Determine the (X, Y) coordinate at the center of the cell enclosing the given text.  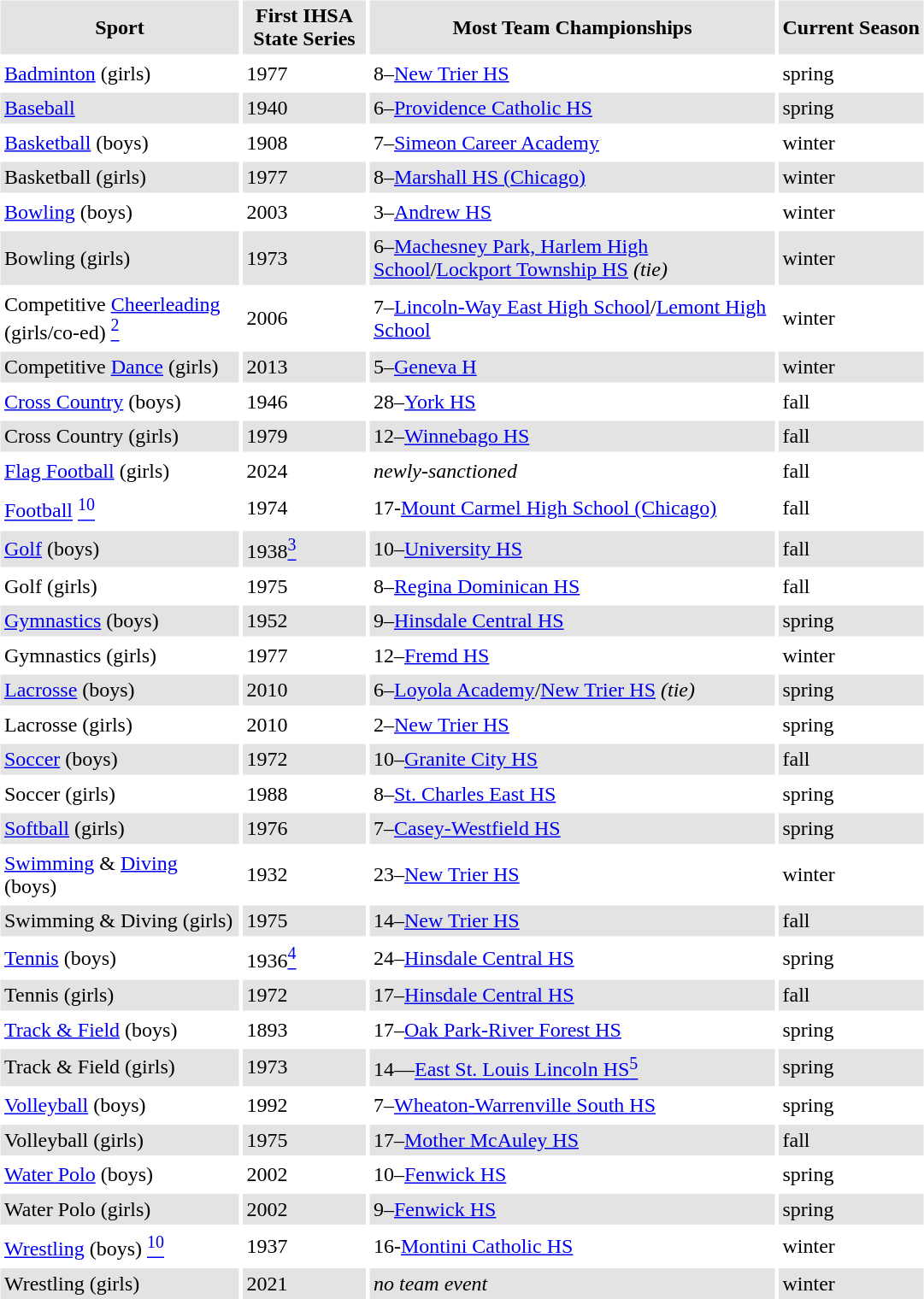
Lacrosse (girls) (120, 725)
Water Polo (boys) (120, 1174)
Cross Country (boys) (120, 402)
Golf (girls) (120, 586)
1908 (304, 143)
6–Loyola Academy/New Trier HS (tie) (572, 690)
Wrestling (girls) (120, 1284)
17-Mount Carmel High School (Chicago) (572, 508)
8–Regina Dominican HS (572, 586)
Water Polo (girls) (120, 1208)
Sport (120, 27)
9–Fenwick HS (572, 1208)
8–Marshall HS (Chicago) (572, 178)
1979 (304, 437)
23–New Trier HS (572, 875)
Track & Field (girls) (120, 1067)
19383 (304, 549)
6–Providence Catholic HS (572, 108)
12–Fremd HS (572, 655)
1992 (304, 1105)
7–Lincoln-Way East High School/Lemont High School (572, 318)
7–Casey-Westfield HS (572, 828)
Soccer (boys) (120, 759)
Track & Field (boys) (120, 1030)
Wrestling (boys) 10 (120, 1246)
Tennis (boys) (120, 958)
Competitive Dance (girls) (120, 367)
17–Mother McAuley HS (572, 1139)
1940 (304, 108)
Current Season (851, 27)
no team event (572, 1284)
10–Fenwick HS (572, 1174)
Golf (boys) (120, 549)
1952 (304, 620)
12–Winnebago HS (572, 437)
2013 (304, 367)
17–Hinsdale Central HS (572, 996)
First IHSA State Series (304, 27)
14–New Trier HS (572, 920)
8–New Trier HS (572, 73)
Flag Football (girls) (120, 471)
Volleyball (girls) (120, 1139)
19364 (304, 958)
6–Machesney Park, Harlem High School/Lockport Township HS (tie) (572, 258)
24–Hinsdale Central HS (572, 958)
10–University HS (572, 549)
14—East St. Louis Lincoln HS5 (572, 1067)
Competitive Cheerleading (girls/co-ed) 2 (120, 318)
16-Montini Catholic HS (572, 1246)
3–Andrew HS (572, 212)
Tennis (girls) (120, 996)
Bowling (boys) (120, 212)
5–Geneva H (572, 367)
newly-sanctioned (572, 471)
Swimming & Diving (girls) (120, 920)
1937 (304, 1246)
1976 (304, 828)
Most Team Championships (572, 27)
1974 (304, 508)
1893 (304, 1030)
Swimming & Diving (boys) (120, 875)
7–Simeon Career Academy (572, 143)
1932 (304, 875)
17–Oak Park-River Forest HS (572, 1030)
Baseball (120, 108)
Gymnastics (girls) (120, 655)
Basketball (boys) (120, 143)
Gymnastics (boys) (120, 620)
Softball (girls) (120, 828)
2003 (304, 212)
8–St. Charles East HS (572, 794)
Volleyball (boys) (120, 1105)
10–Granite City HS (572, 759)
2–New Trier HS (572, 725)
28–York HS (572, 402)
Bowling (girls) (120, 258)
2021 (304, 1284)
Cross Country (girls) (120, 437)
1946 (304, 402)
2024 (304, 471)
2006 (304, 318)
Basketball (girls) (120, 178)
9–Hinsdale Central HS (572, 620)
Football 10 (120, 508)
Lacrosse (boys) (120, 690)
1988 (304, 794)
7–Wheaton-Warrenville South HS (572, 1105)
Badminton (girls) (120, 73)
Soccer (girls) (120, 794)
